Identify which cell holds the provided text, then report its (X, Y) central coordinate. 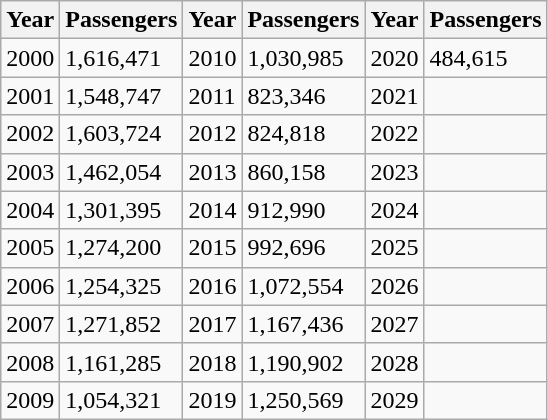
1,603,724 (122, 134)
2028 (394, 362)
2021 (394, 96)
1,548,747 (122, 96)
2022 (394, 134)
2011 (212, 96)
824,818 (304, 134)
2010 (212, 58)
2018 (212, 362)
2029 (394, 400)
484,615 (486, 58)
992,696 (304, 248)
1,250,569 (304, 400)
1,161,285 (122, 362)
2017 (212, 324)
1,030,985 (304, 58)
2014 (212, 210)
2004 (30, 210)
823,346 (304, 96)
860,158 (304, 172)
2003 (30, 172)
1,254,325 (122, 286)
1,301,395 (122, 210)
2006 (30, 286)
2026 (394, 286)
2007 (30, 324)
1,274,200 (122, 248)
2000 (30, 58)
2015 (212, 248)
2012 (212, 134)
2009 (30, 400)
2024 (394, 210)
1,190,902 (304, 362)
1,462,054 (122, 172)
1,616,471 (122, 58)
2008 (30, 362)
2001 (30, 96)
1,072,554 (304, 286)
2023 (394, 172)
2020 (394, 58)
2005 (30, 248)
2002 (30, 134)
2025 (394, 248)
2013 (212, 172)
1,271,852 (122, 324)
2019 (212, 400)
1,167,436 (304, 324)
912,990 (304, 210)
1,054,321 (122, 400)
2016 (212, 286)
2027 (394, 324)
